Find where the given text appears and provide that cell's center as (X, Y) coordinate. 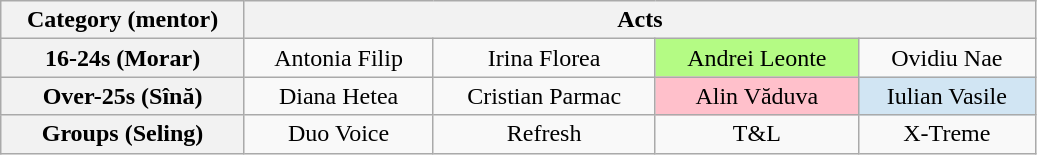
Cristian Parmac (544, 96)
Over-25s (Sînă) (123, 96)
Alin Văduva (756, 96)
X-Treme (946, 134)
Ovidiu Nae (946, 58)
Irina Florea (544, 58)
Acts (640, 20)
Groups (Seling) (123, 134)
Iulian Vasile (946, 96)
T&L (756, 134)
Category (mentor) (123, 20)
Diana Hetea (338, 96)
Duo Voice (338, 134)
16-24s (Morar) (123, 58)
Antonia Filip (338, 58)
Andrei Leonte (756, 58)
Refresh (544, 134)
